Find where the given text appears and provide that cell's center as [X, Y] coordinate. 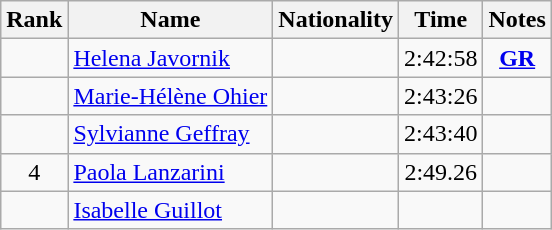
4 [34, 172]
Name [170, 20]
Time [441, 20]
2:43:26 [441, 96]
2:43:40 [441, 134]
Notes [517, 20]
Nationality [336, 20]
2:42:58 [441, 58]
Helena Javornik [170, 58]
Sylvianne Geffray [170, 134]
Paola Lanzarini [170, 172]
Isabelle Guillot [170, 210]
Marie-Hélène Ohier [170, 96]
2:49.26 [441, 172]
Rank [34, 20]
GR [517, 58]
